Identify which cell holds the provided text, then report its (x, y) central coordinate. 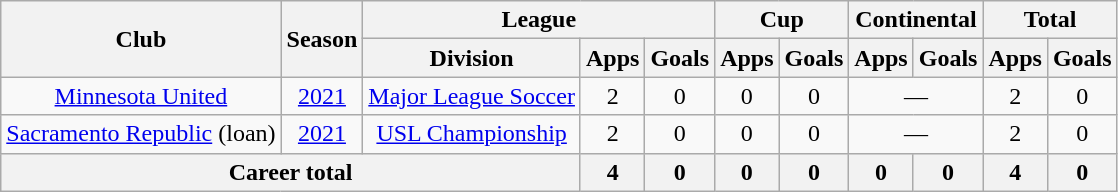
Sacramento Republic (loan) (141, 134)
Division (472, 58)
Club (141, 39)
Career total (291, 172)
Season (322, 39)
Minnesota United (141, 96)
Major League Soccer (472, 96)
Cup (782, 20)
Total (1050, 20)
Continental (916, 20)
USL Championship (472, 134)
League (539, 20)
